Capture the cell that displays the provided text and extract its [X, Y] central coordinate. 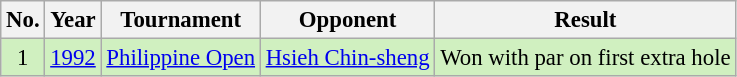
Hsieh Chin-sheng [347, 58]
1 [23, 58]
1992 [73, 58]
Tournament [180, 20]
Won with par on first extra hole [586, 58]
Opponent [347, 20]
Year [73, 20]
Result [586, 20]
Philippine Open [180, 58]
No. [23, 20]
